Pinpoint the cell where the given text exists, returning its [X, Y] midpoint coordinate. 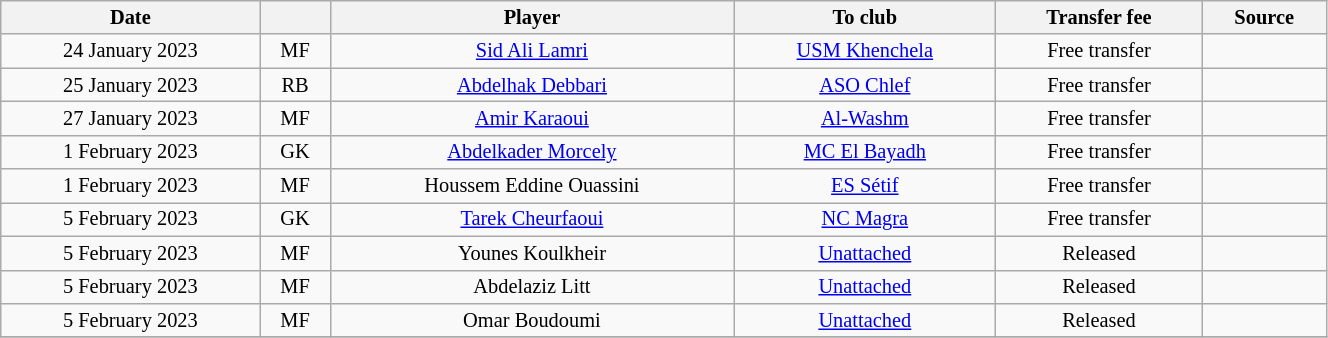
Al-Washm [865, 118]
Houssem Eddine Ouassini [532, 186]
27 January 2023 [130, 118]
Younes Koulkheir [532, 253]
Amir Karaoui [532, 118]
USM Khenchela [865, 51]
Source [1264, 17]
24 January 2023 [130, 51]
Abdelaziz Litt [532, 287]
Date [130, 17]
RB [295, 85]
Tarek Cheurfaoui [532, 219]
Omar Boudoumi [532, 320]
MC El Bayadh [865, 152]
Abdelhak Debbari [532, 85]
ES Sétif [865, 186]
25 January 2023 [130, 85]
Abdelkader Morcely [532, 152]
Transfer fee [1099, 17]
ASO Chlef [865, 85]
NC Magra [865, 219]
Player [532, 17]
To club [865, 17]
Sid Ali Lamri [532, 51]
